Pinpoint the cell where the given text exists, returning its [x, y] midpoint coordinate. 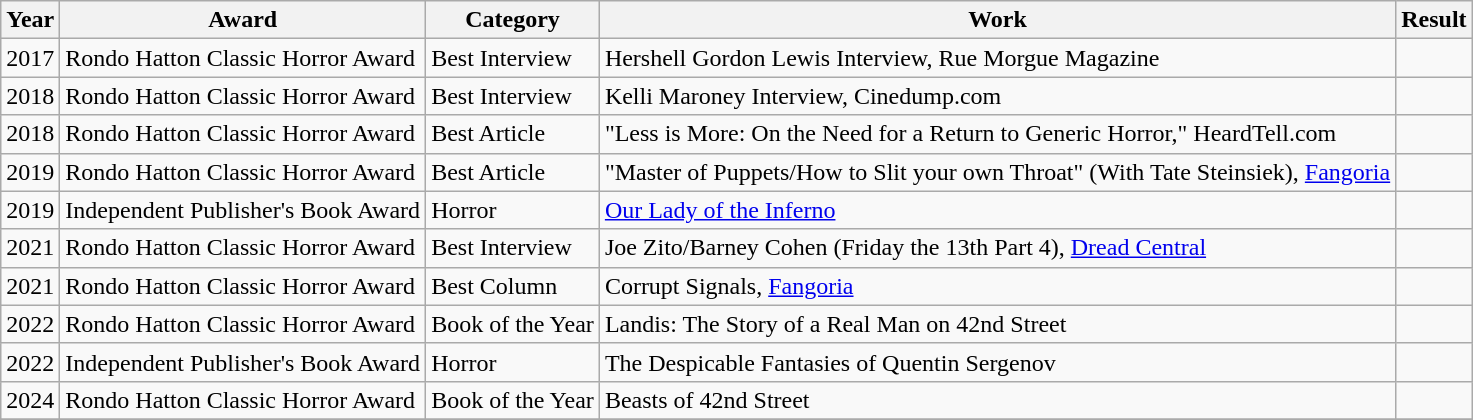
Best Column [513, 286]
Kelli Maroney Interview, Cinedump.com [997, 96]
Work [997, 20]
Hershell Gordon Lewis Interview, Rue Morgue Magazine [997, 58]
2024 [30, 400]
Year [30, 20]
Result [1434, 20]
Corrupt Signals, Fangoria [997, 286]
Landis: The Story of a Real Man on 42nd Street [997, 324]
Award [243, 20]
Beasts of 42nd Street [997, 400]
2017 [30, 58]
Our Lady of the Inferno [997, 210]
"Less is More: On the Need for a Return to Generic Horror," HeardTell.com [997, 134]
The Despicable Fantasies of Quentin Sergenov [997, 362]
Category [513, 20]
Joe Zito/Barney Cohen (Friday the 13th Part 4), Dread Central [997, 248]
"Master of Puppets/How to Slit your own Throat" (With Tate Steinsiek), Fangoria [997, 172]
